Provide the (x, y) coordinate of the cell's center where the given text is located.  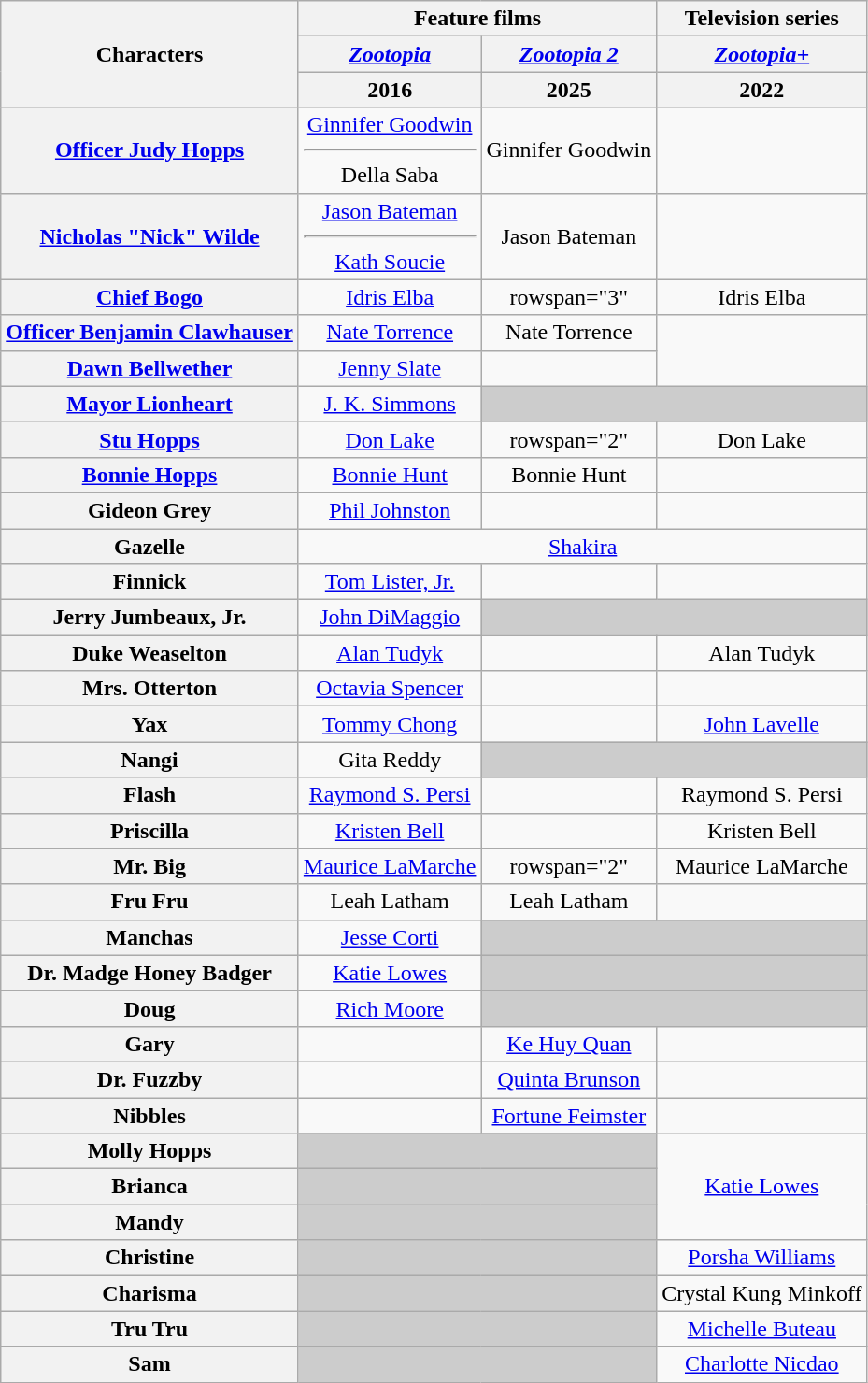
Chief Bogo (149, 297)
rowspan="3" (569, 297)
Gary (149, 1044)
John DiMaggio (390, 618)
Zootopia+ (762, 54)
Zootopia 2 (569, 54)
Gita Reddy (390, 760)
2025 (569, 90)
Ginnifer GoodwinDella Saba (390, 150)
Michelle Buteau (762, 1329)
Dr. Fuzzby (149, 1079)
Manchas (149, 937)
Jenny Slate (390, 368)
Tru Tru (149, 1329)
Shakira (583, 547)
Doug (149, 1008)
Mr. Big (149, 866)
Television series (762, 19)
Porsha Williams (762, 1258)
Rich Moore (390, 1008)
Officer Judy Hopps (149, 150)
Duke Weaselton (149, 653)
Nicholas "Nick" Wilde (149, 236)
Quinta Brunson (569, 1079)
Jerry Jumbeaux, Jr. (149, 618)
Octavia Spencer (390, 689)
Bonnie Hopps (149, 475)
Priscilla (149, 831)
Ginnifer Goodwin (569, 150)
Yax (149, 724)
Sam (149, 1364)
Ke Huy Quan (569, 1044)
Fru Fru (149, 902)
Jason BatemanKath Soucie (390, 236)
Feature films (477, 19)
Crystal Kung Minkoff (762, 1293)
Fortune Feimster (569, 1115)
Molly Hopps (149, 1151)
Jesse Corti (390, 937)
Nibbles (149, 1115)
Characters (149, 54)
Gideon Grey (149, 510)
Tom Lister, Jr. (390, 582)
J. K. Simmons (390, 404)
Officer Benjamin Clawhauser (149, 333)
Jason Bateman (569, 236)
Mandy (149, 1222)
2022 (762, 90)
Dr. Madge Honey Badger (149, 973)
Finnick (149, 582)
Nangi (149, 760)
Zootopia (390, 54)
Charlotte Nicdao (762, 1364)
Tommy Chong (390, 724)
Mrs. Otterton (149, 689)
Dawn Bellwether (149, 368)
Phil Johnston (390, 510)
Flash (149, 795)
Brianca (149, 1187)
Charisma (149, 1293)
Stu Hopps (149, 439)
Mayor Lionheart (149, 404)
Christine (149, 1258)
John Lavelle (762, 724)
2016 (390, 90)
Gazelle (149, 547)
